Output the [x, y] coordinate of the center of the cell containing the given text.  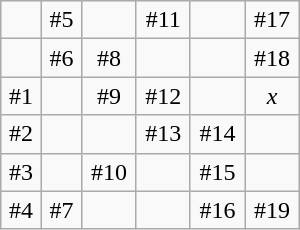
#1 [21, 96]
#12 [163, 96]
#5 [61, 20]
#19 [272, 210]
#14 [217, 134]
#2 [21, 134]
#17 [272, 20]
#9 [109, 96]
#10 [109, 172]
#15 [217, 172]
#16 [217, 210]
x [272, 96]
#18 [272, 58]
#6 [61, 58]
#7 [61, 210]
#4 [21, 210]
#3 [21, 172]
#8 [109, 58]
#11 [163, 20]
#13 [163, 134]
